Extract the (x, y) coordinate from the center of the cell holding the provided text.  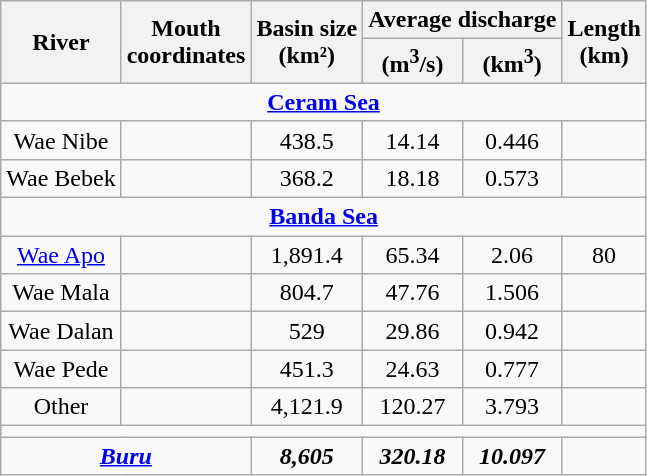
18.18 (413, 178)
Basin size(km²) (307, 42)
368.2 (307, 178)
Length(km) (604, 42)
47.76 (413, 293)
Buru (126, 456)
Ceram Sea (324, 102)
(m3/s) (413, 62)
80 (604, 255)
529 (307, 331)
0.446 (512, 140)
Banda Sea (324, 217)
(km3) (512, 62)
451.3 (307, 369)
Wae Pede (61, 369)
0.942 (512, 331)
Wae Apo (61, 255)
14.14 (413, 140)
24.63 (413, 369)
Wae Nibe (61, 140)
Other (61, 407)
Wae Mala (61, 293)
3.793 (512, 407)
804.7 (307, 293)
4,121.9 (307, 407)
10.097 (512, 456)
120.27 (413, 407)
8,605 (307, 456)
Wae Dalan (61, 331)
Average discharge (462, 20)
Mouthcoordinates (186, 42)
0.573 (512, 178)
438.5 (307, 140)
River (61, 42)
0.777 (512, 369)
320.18 (413, 456)
29.86 (413, 331)
1.506 (512, 293)
65.34 (413, 255)
2.06 (512, 255)
Wae Bebek (61, 178)
1,891.4 (307, 255)
